Return [X, Y] of the center of cell containing provided text 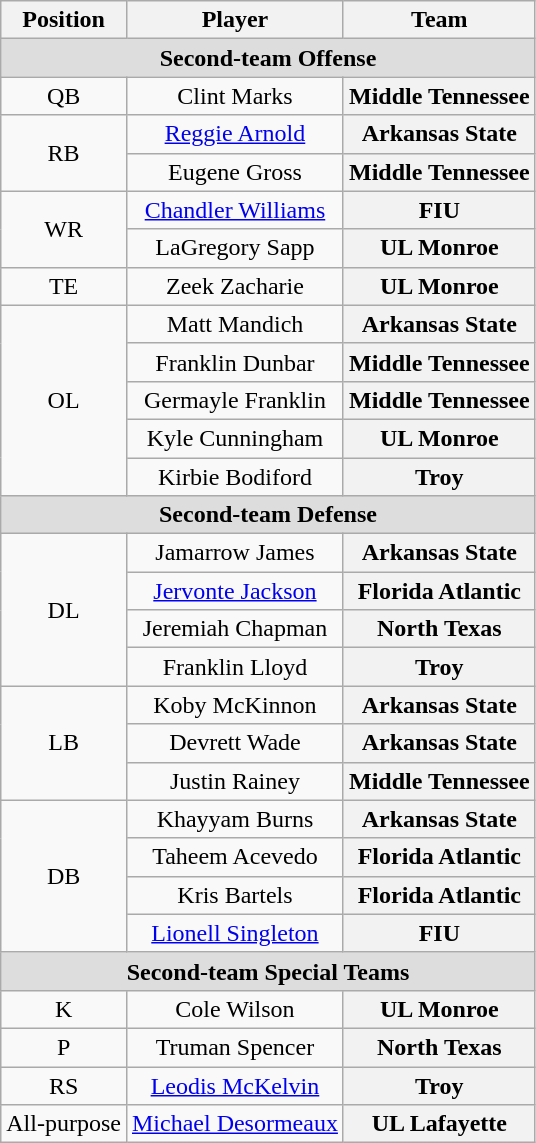
Justin Rainey [234, 781]
Truman Spencer [234, 1047]
Cole Wilson [234, 1009]
LB [64, 743]
RS [64, 1085]
Zeek Zacharie [234, 286]
RB [64, 153]
TE [64, 286]
Lionell Singleton [234, 933]
Clint Marks [234, 96]
All-purpose [64, 1124]
Devrett Wade [234, 743]
Matt Mandich [234, 324]
DL [64, 610]
QB [64, 96]
Player [234, 20]
Chandler Williams [234, 210]
Position [64, 20]
Michael Desormeaux [234, 1124]
Eugene Gross [234, 172]
Franklin Lloyd [234, 667]
DB [64, 876]
Reggie Arnold [234, 134]
Second-team Defense [268, 515]
Second-team Special Teams [268, 971]
P [64, 1047]
Jamarrow James [234, 553]
Kris Bartels [234, 895]
K [64, 1009]
Taheem Acevedo [234, 857]
Leodis McKelvin [234, 1085]
Kirbie Bodiford [234, 477]
Team [439, 20]
Kyle Cunningham [234, 438]
Khayyam Burns [234, 819]
WR [64, 229]
Germayle Franklin [234, 400]
LaGregory Sapp [234, 248]
Koby McKinnon [234, 705]
Franklin Dunbar [234, 362]
OL [64, 400]
Jervonte Jackson [234, 591]
UL Lafayette [439, 1124]
Second-team Offense [268, 58]
Jeremiah Chapman [234, 629]
